Extract the [x, y] coordinate from the center of the cell holding the provided text.  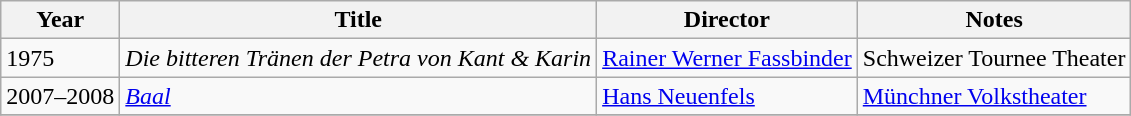
Baal [358, 96]
Year [60, 20]
Münchner Volkstheater [994, 96]
2007–2008 [60, 96]
1975 [60, 58]
Schweizer Tournee Theater [994, 58]
Rainer Werner Fassbinder [728, 58]
Title [358, 20]
Die bitteren Tränen der Petra von Kant & Karin [358, 58]
Hans Neuenfels [728, 96]
Director [728, 20]
Notes [994, 20]
